Capture the cell that displays the provided text and extract its (X, Y) central coordinate. 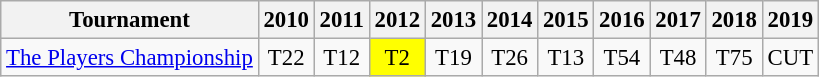
2016 (622, 20)
2011 (342, 20)
2012 (397, 20)
T26 (510, 58)
2019 (790, 20)
Tournament (130, 20)
2013 (453, 20)
T19 (453, 58)
2014 (510, 20)
The Players Championship (130, 58)
2010 (286, 20)
T22 (286, 58)
CUT (790, 58)
T2 (397, 58)
T12 (342, 58)
T75 (734, 58)
T48 (678, 58)
2015 (566, 20)
2017 (678, 20)
2018 (734, 20)
T54 (622, 58)
T13 (566, 58)
